Find where the given text appears and provide that cell's center as [X, Y] coordinate. 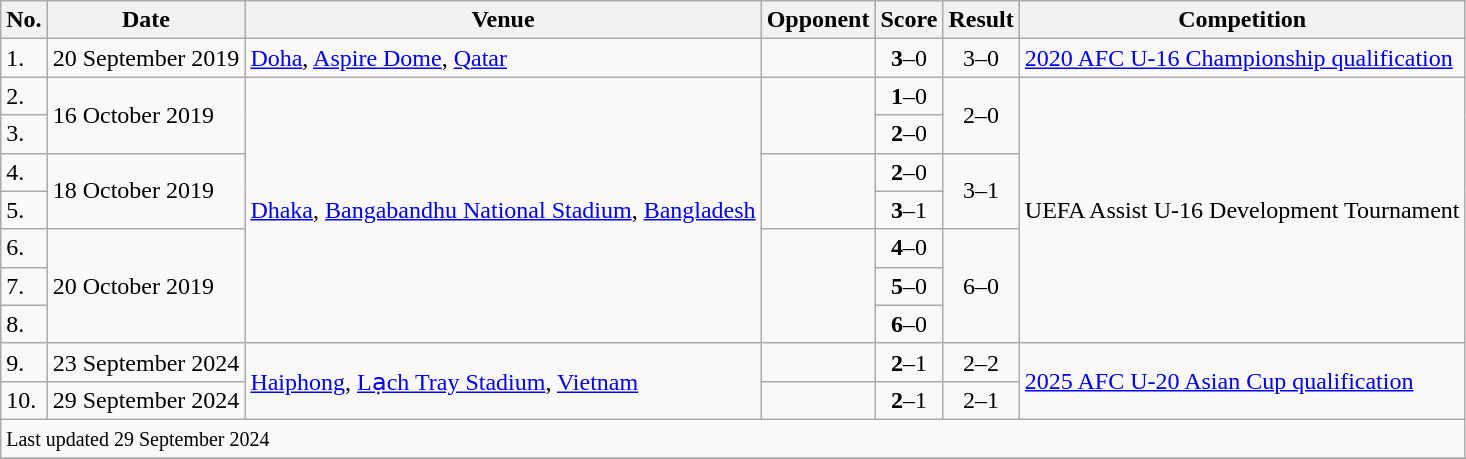
Opponent [818, 20]
3. [24, 134]
9. [24, 362]
Venue [503, 20]
10. [24, 400]
2. [24, 96]
5. [24, 210]
29 September 2024 [146, 400]
Date [146, 20]
Last updated 29 September 2024 [733, 438]
20 October 2019 [146, 286]
Doha, Aspire Dome, Qatar [503, 58]
1–0 [909, 96]
2025 AFC U-20 Asian Cup qualification [1242, 381]
Dhaka, Bangabandhu National Stadium, Bangladesh [503, 210]
7. [24, 286]
16 October 2019 [146, 115]
18 October 2019 [146, 191]
4. [24, 172]
No. [24, 20]
23 September 2024 [146, 362]
20 September 2019 [146, 58]
4–0 [909, 248]
Result [981, 20]
5–0 [909, 286]
UEFA Assist U-16 Development Tournament [1242, 210]
1. [24, 58]
6. [24, 248]
Haiphong, Lạch Tray Stadium, Vietnam [503, 381]
2020 AFC U-16 Championship qualification [1242, 58]
2–2 [981, 362]
Competition [1242, 20]
Score [909, 20]
8. [24, 324]
